Output the [X, Y] coordinate of the center of the cell containing the given text.  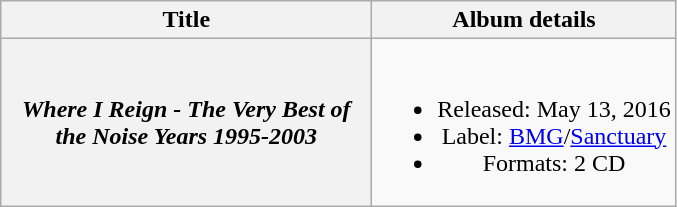
Album details [524, 20]
Title [186, 20]
Where I Reign - The Very Best of the Noise Years 1995-2003 [186, 122]
Released: May 13, 2016Label: BMG/SanctuaryFormats: 2 CD [524, 122]
